For the text-containing cell, return its midpoint in (X, Y) coordinate format. 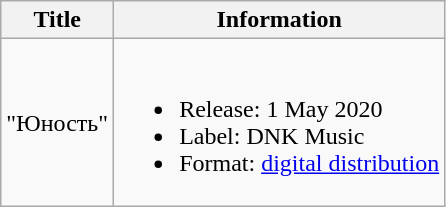
Title (58, 20)
Information (280, 20)
"Юность" (58, 122)
Release: 1 May 2020Label: DNK MusicFormat: digital distribution (280, 122)
